Capture the cell that displays the provided text and extract its (x, y) central coordinate. 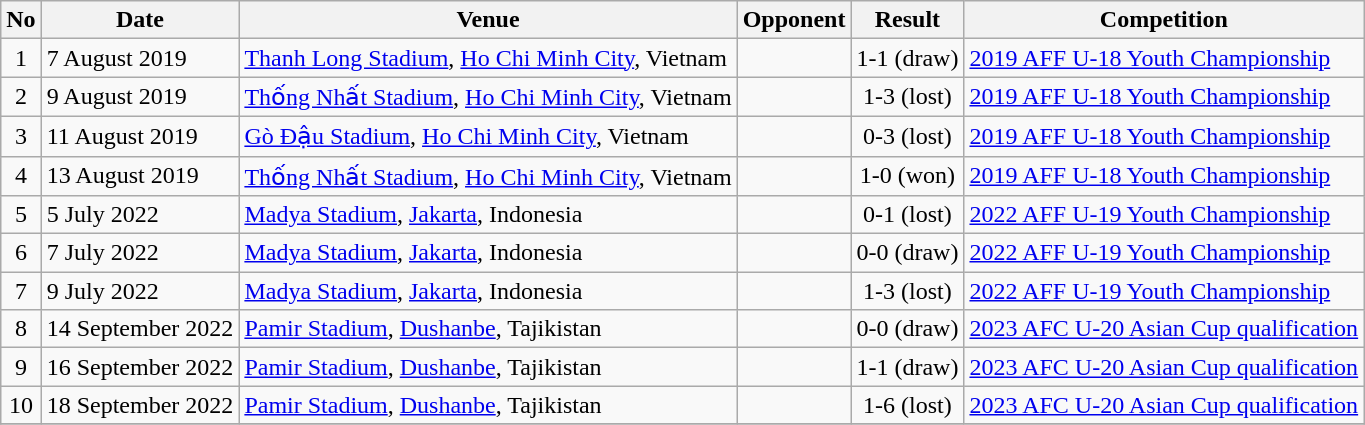
0-1 (lost) (908, 215)
6 (21, 253)
No (21, 20)
2 (21, 97)
Thanh Long Stadium, Ho Chi Minh City, Vietnam (488, 58)
9 (21, 367)
Venue (488, 20)
Competition (1164, 20)
1-0 (won) (908, 176)
Date (140, 20)
7 August 2019 (140, 58)
5 (21, 215)
1 (21, 58)
7 July 2022 (140, 253)
13 August 2019 (140, 176)
9 July 2022 (140, 291)
7 (21, 291)
1-6 (lost) (908, 405)
5 July 2022 (140, 215)
Gò Đậu Stadium, Ho Chi Minh City, Vietnam (488, 136)
10 (21, 405)
9 August 2019 (140, 97)
4 (21, 176)
Result (908, 20)
18 September 2022 (140, 405)
14 September 2022 (140, 329)
0-3 (lost) (908, 136)
Opponent (794, 20)
8 (21, 329)
11 August 2019 (140, 136)
16 September 2022 (140, 367)
3 (21, 136)
